Extract the (x, y) coordinate from the center of the cell holding the provided text.  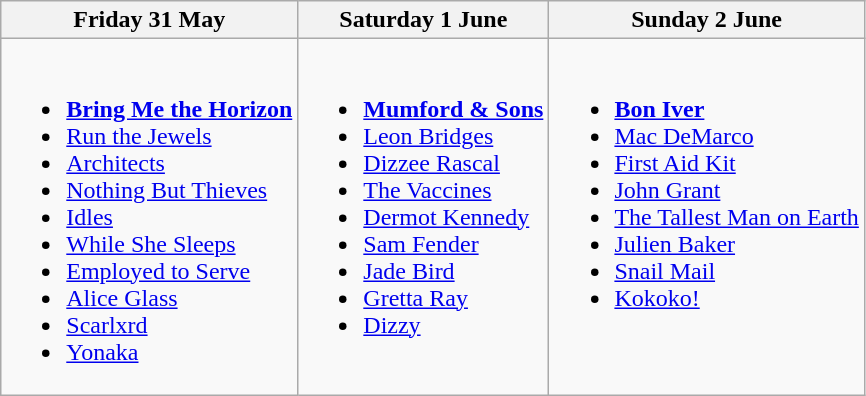
Saturday 1 June (424, 20)
Bring Me the HorizonRun the JewelsArchitectsNothing But ThievesIdlesWhile She SleepsEmployed to ServeAlice GlassScarlxrdYonaka (150, 217)
Bon IverMac DeMarcoFirst Aid KitJohn GrantThe Tallest Man on EarthJulien BakerSnail MailKokoko! (707, 217)
Sunday 2 June (707, 20)
Mumford & SonsLeon BridgesDizzee RascalThe VaccinesDermot KennedySam FenderJade BirdGretta RayDizzy (424, 217)
Friday 31 May (150, 20)
